Determine the [X, Y] coordinate at the center of the cell enclosing the given text.  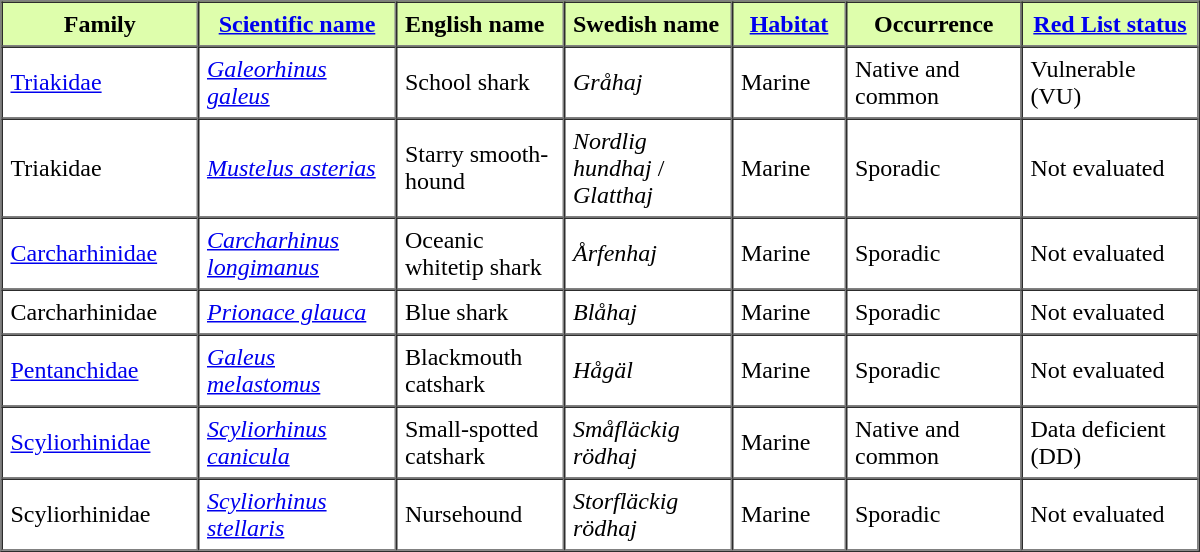
Blåhaj [648, 312]
Gråhaj [648, 82]
Småfläckig rödhaj [648, 442]
Galeus melastomus [297, 370]
Scientific name [297, 24]
Storfläckig rödhaj [648, 514]
Occurrence [934, 24]
Blackmouth catshark [480, 370]
Family [100, 24]
Scyliorhinus canicula [297, 442]
Habitat [789, 24]
Data deficient (DD) [1110, 442]
Galeorhinus galeus [297, 82]
Hågäl [648, 370]
Blue shark [480, 312]
Nursehound [480, 514]
Årfenhaj [648, 254]
Small-spotted catshark [480, 442]
Oceanic whitetip shark [480, 254]
Red List status [1110, 24]
Swedish name [648, 24]
Scyliorhinus stellaris [297, 514]
Vulnerable (VU) [1110, 82]
Prionace glauca [297, 312]
English name [480, 24]
Carcharhinus longimanus [297, 254]
Mustelus asterias [297, 168]
School shark [480, 82]
Starry smooth-hound [480, 168]
Pentanchidae [100, 370]
Nordlig hundhaj / Glatthaj [648, 168]
